From the cell containing the given text, extract its center point as [X, Y] coordinate. 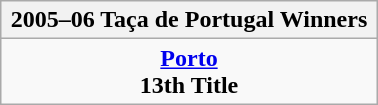
2005–06 Taça de Portugal Winners [189, 20]
Porto13th Title [189, 72]
